Return the (X, Y) coordinate for the center point of the cell that contains the specified text.  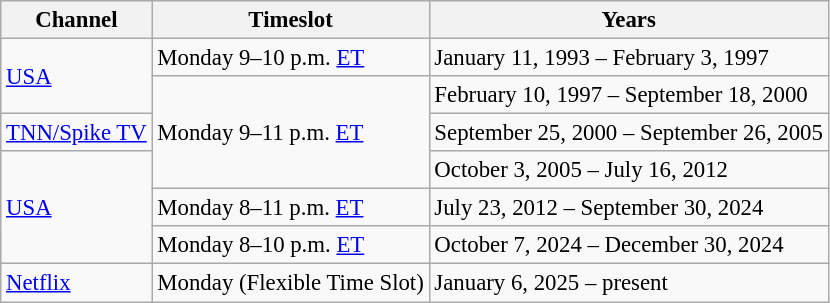
Monday (Flexible Time Slot) (290, 283)
February 10, 1997 – September 18, 2000 (628, 95)
Channel (76, 20)
Years (628, 20)
October 3, 2005 – July 16, 2012 (628, 170)
October 7, 2024 – December 30, 2024 (628, 245)
Timeslot (290, 20)
July 23, 2012 – September 30, 2024 (628, 208)
Monday 8–10 p.m. ET (290, 245)
Monday 9–10 p.m. ET (290, 58)
Netflix (76, 283)
Monday 9–11 p.m. ET (290, 132)
January 6, 2025 – present (628, 283)
September 25, 2000 – September 26, 2005 (628, 133)
Monday 8–11 p.m. ET (290, 208)
January 11, 1993 – February 3, 1997 (628, 58)
TNN/Spike TV (76, 133)
